Determine the (x, y) coordinate at the center of the cell enclosing the given text.  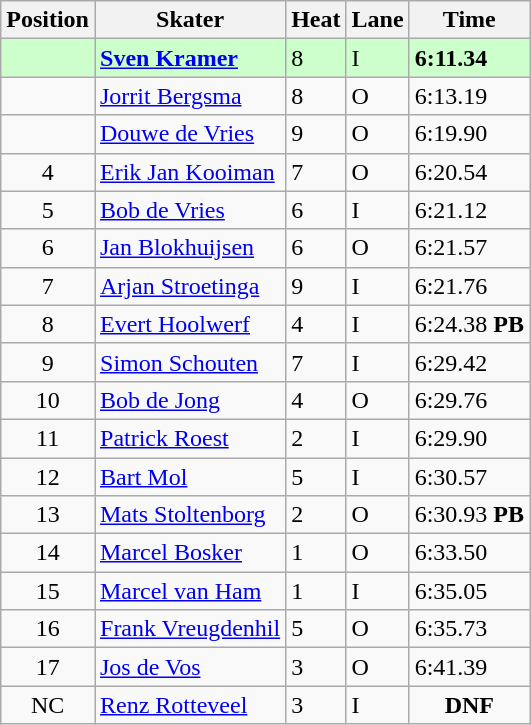
Marcel Bosker (190, 553)
6:35.73 (469, 629)
Arjan Stroetinga (190, 286)
Patrick Roest (190, 438)
Mats Stoltenborg (190, 515)
16 (48, 629)
6:21.57 (469, 248)
Jan Blokhuijsen (190, 248)
DNF (469, 705)
Bob de Vries (190, 210)
6:11.34 (469, 58)
6:21.76 (469, 286)
11 (48, 438)
Marcel van Ham (190, 591)
Simon Schouten (190, 362)
6:35.05 (469, 591)
6:21.12 (469, 210)
15 (48, 591)
Heat (316, 20)
Jos de Vos (190, 667)
6:33.50 (469, 553)
6:41.39 (469, 667)
10 (48, 400)
Jorrit Bergsma (190, 96)
Position (48, 20)
6:13.19 (469, 96)
Bob de Jong (190, 400)
NC (48, 705)
6:30.57 (469, 477)
6:30.93 PB (469, 515)
12 (48, 477)
Time (469, 20)
Renz Rotteveel (190, 705)
6:29.90 (469, 438)
6:19.90 (469, 134)
Lane (378, 20)
6:29.76 (469, 400)
6:20.54 (469, 172)
Evert Hoolwerf (190, 324)
14 (48, 553)
13 (48, 515)
Bart Mol (190, 477)
Frank Vreugdenhil (190, 629)
6:24.38 PB (469, 324)
Sven Kramer (190, 58)
Douwe de Vries (190, 134)
Skater (190, 20)
17 (48, 667)
6:29.42 (469, 362)
Erik Jan Kooiman (190, 172)
